From the cell containing the given text, extract its center point as [x, y] coordinate. 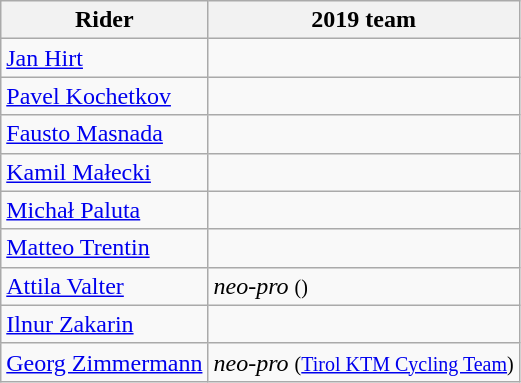
Kamil Małecki [104, 172]
Attila Valter [104, 286]
Fausto Masnada [104, 134]
Rider [104, 20]
Matteo Trentin [104, 248]
neo-pro (Tirol KTM Cycling Team) [364, 362]
Michał Paluta [104, 210]
Ilnur Zakarin [104, 324]
neo-pro () [364, 286]
Jan Hirt [104, 58]
Georg Zimmermann [104, 362]
Pavel Kochetkov [104, 96]
2019 team [364, 20]
